Return (X, Y) of the center of cell containing provided text 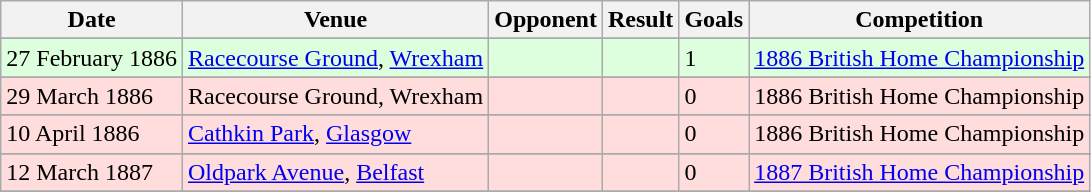
10 April 1886 (92, 134)
Date (92, 20)
Oldpark Avenue, Belfast (335, 172)
Opponent (546, 20)
Goals (714, 20)
1 (714, 58)
29 March 1886 (92, 96)
12 March 1887 (92, 172)
Result (640, 20)
Cathkin Park, Glasgow (335, 134)
1887 British Home Championship (920, 172)
Venue (335, 20)
Competition (920, 20)
27 February 1886 (92, 58)
